Output the (x, y) coordinate of the center of the cell containing the given text.  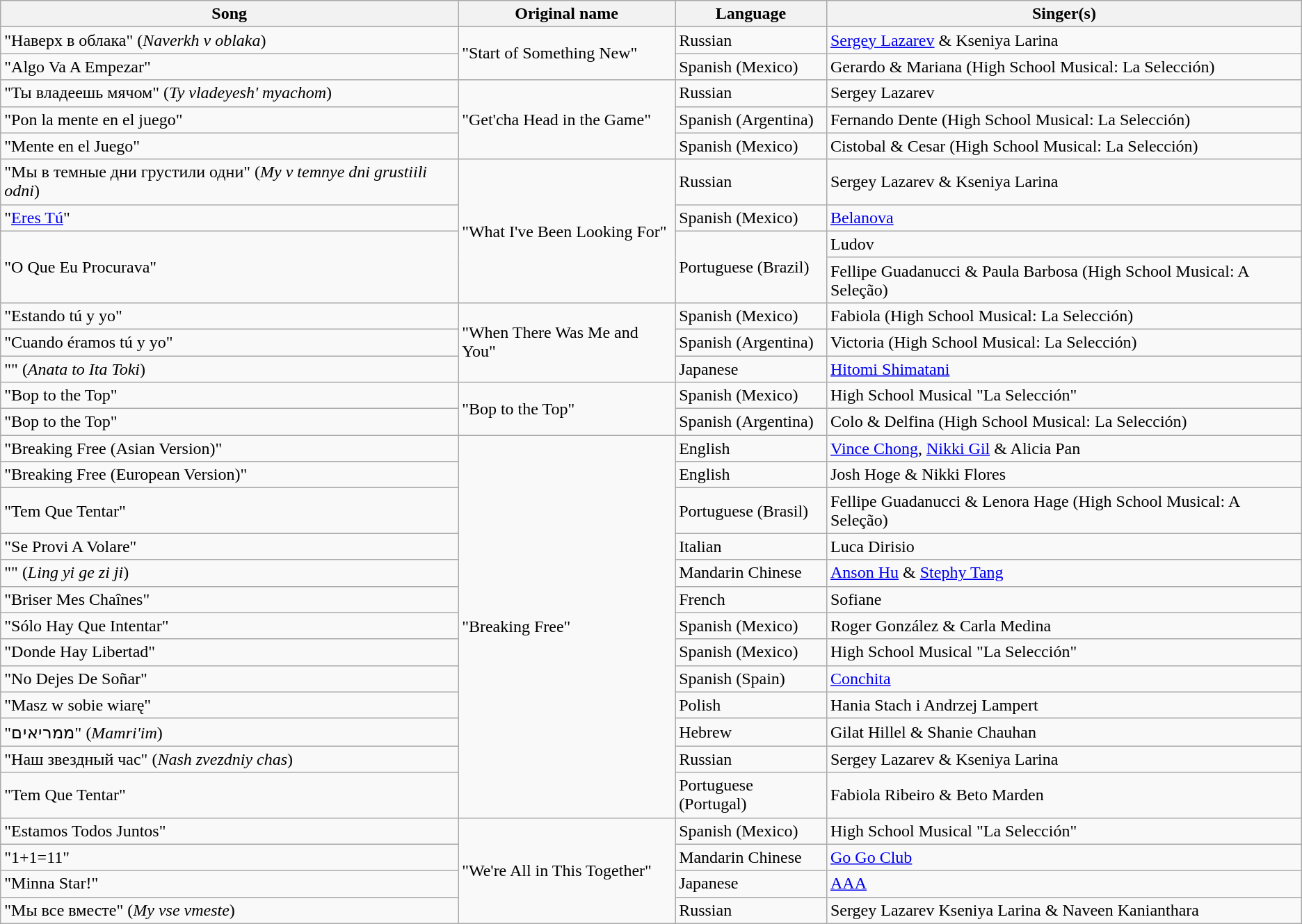
Fellipe Guadanucci & Lenora Hage (High School Musical: A Seleção) (1064, 510)
Luca Dirisio (1064, 546)
Vince Chong, Nikki Gil & Alicia Pan (1064, 448)
French (751, 599)
"When There Was Me and You" (567, 342)
"Ты владеешь мячом" (Ty vladeyesh' myachom) (230, 93)
"Breaking Free (Asian Version)" (230, 448)
Fernando Dente (High School Musical: La Selección) (1064, 120)
"Minna Star!" (230, 884)
"Eres Tú" (230, 218)
AAA (1064, 884)
Sofiane (1064, 599)
"Sólo Hay Que Intentar" (230, 626)
Polish (751, 705)
Fabiola Ribeiro & Beto Marden (1064, 795)
"Algo Va A Empezar" (230, 67)
Josh Hoge & Nikki Flores (1064, 475)
Spanish (Spain) (751, 679)
Italian (751, 546)
Cistobal & Cesar (High School Musical: La Selección) (1064, 146)
"O Que Eu Procurava" (230, 267)
"Мы в темные дни грустили одни" (My v temnye dni grustiili odni) (230, 182)
"Estamos Todos Juntos" (230, 831)
Belanova (1064, 218)
Victoria (High School Musical: La Selección) (1064, 342)
"1+1=11" (230, 857)
"No Dejes De Soñar" (230, 679)
Sergey Lazarev (1064, 93)
Gilat Hillel & Shanie Chauhan (1064, 732)
"Cuando éramos tú y yo" (230, 342)
"" (Anata to Ita Toki) (230, 369)
"Briser Mes Chaînes" (230, 599)
Anson Hu & Stephy Tang (1064, 573)
Song (230, 14)
"We're All in This Together" (567, 870)
Portuguese (Portugal) (751, 795)
"ממריאים" (Mamri'im) (230, 732)
"Start of Something New" (567, 54)
Original name (567, 14)
Fabiola (High School Musical: La Selección) (1064, 316)
Hebrew (751, 732)
Singer(s) (1064, 14)
Portuguese (Brazil) (751, 267)
"Breaking Free (European Version)" (230, 475)
"Наверх в облака" (Naverkh v oblaka) (230, 40)
"Se Provi A Volare" (230, 546)
Colo & Delfina (High School Musical: La Selección) (1064, 422)
"Get'cha Head in the Game" (567, 120)
Hitomi Shimatani (1064, 369)
Gerardo & Mariana (High School Musical: La Selección) (1064, 67)
Roger González & Carla Medina (1064, 626)
Hania Stach i Andrzej Lampert (1064, 705)
"Estando tú y yo" (230, 316)
"Donde Hay Libertad" (230, 652)
Go Go Club (1064, 857)
"Masz w sobie wiarę" (230, 705)
Conchita (1064, 679)
"Breaking Free" (567, 626)
"Наш звездный час" (Nash zvezdniy chas) (230, 759)
Language (751, 14)
Fellipe Guadanucci & Paula Barbosa (High School Musical: A Seleção) (1064, 279)
Ludov (1064, 244)
Portuguese (Brasil) (751, 510)
"" (Ling yi ge zi ji) (230, 573)
Sergey Lazarev Kseniya Larina & Naveen Kanianthara (1064, 910)
"What I've Been Looking For" (567, 231)
"Мы все вместе" (My vse vmeste) (230, 910)
"Mente en el Juego" (230, 146)
"Pon la mente en el juego" (230, 120)
